Locate the cell with the specified text and output its [x, y] center coordinate. 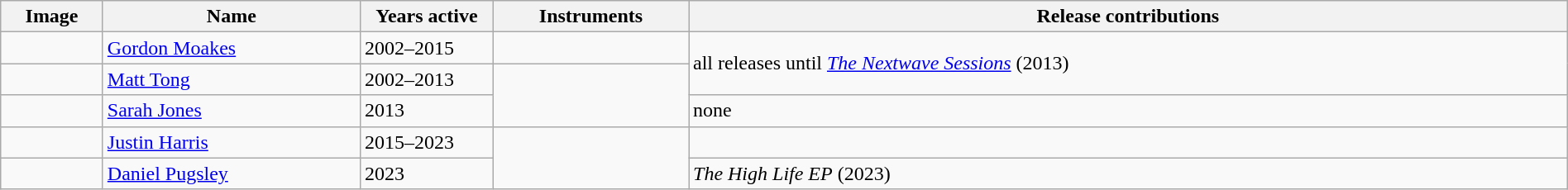
2013 [427, 111]
Name [232, 17]
Instruments [590, 17]
Gordon Moakes [232, 48]
2023 [427, 173]
Daniel Pugsley [232, 173]
The High Life EP (2023) [1128, 173]
all releases until The Nextwave Sessions (2013) [1128, 64]
2002–2015 [427, 48]
2002–2013 [427, 79]
Release contributions [1128, 17]
Sarah Jones [232, 111]
Matt Tong [232, 79]
2015–2023 [427, 142]
Years active [427, 17]
Image [52, 17]
Justin Harris [232, 142]
none [1128, 111]
